Extract the [x, y] coordinate from the center of the cell holding the provided text.  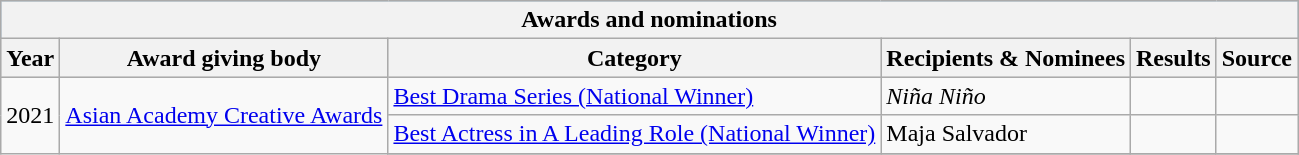
Asian Academy Creative Awards [224, 115]
Niña Niño [1006, 96]
Awards and nominations [650, 20]
Source [1256, 58]
Category [634, 58]
Maja Salvador [1006, 134]
Best Actress in A Leading Role (National Winner) [634, 134]
Recipients & Nominees [1006, 58]
Best Drama Series (National Winner) [634, 96]
2021 [30, 115]
Award giving body [224, 58]
Results [1174, 58]
Year [30, 58]
